Detect which cell encompasses the target text, then output its (x, y) center coordinate. 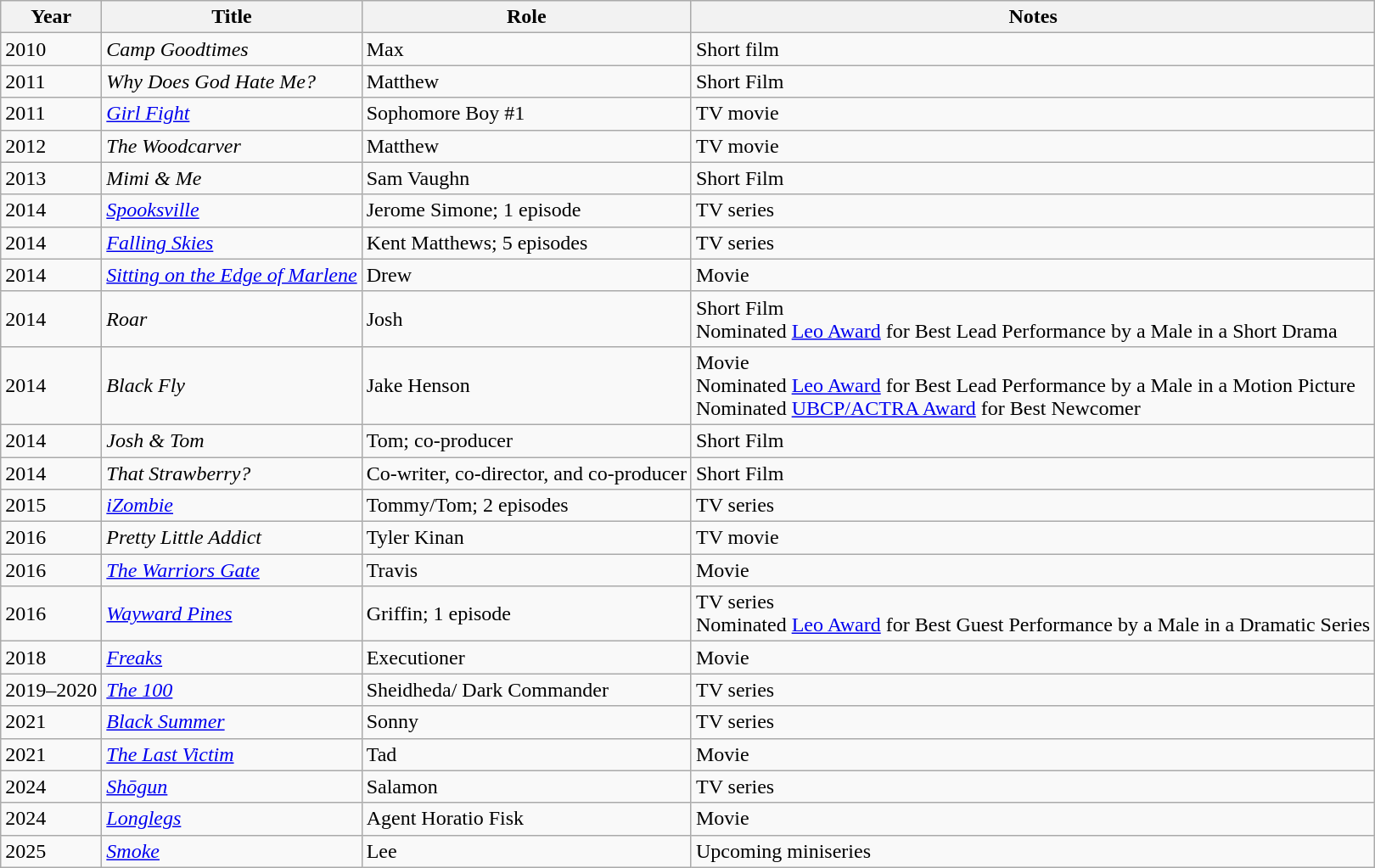
Spooksville (232, 210)
TV seriesNominated Leo Award for Best Guest Performance by a Male in a Dramatic Series (1032, 614)
Josh (526, 319)
Shōgun (232, 787)
Salamon (526, 787)
Black Fly (232, 385)
2025 (51, 851)
Upcoming miniseries (1032, 851)
Roar (232, 319)
Co-writer, co-director, and co-producer (526, 473)
Jerome Simone; 1 episode (526, 210)
Girl Fight (232, 114)
The Last Victim (232, 754)
Pretty Little Addict (232, 538)
Tad (526, 754)
2015 (51, 506)
Freaks (232, 658)
Wayward Pines (232, 614)
2019–2020 (51, 690)
Longlegs (232, 819)
Griffin; 1 episode (526, 614)
Travis (526, 570)
Smoke (232, 851)
2018 (51, 658)
2013 (51, 178)
Mimi & Me (232, 178)
Camp Goodtimes (232, 49)
2012 (51, 146)
Agent Horatio Fisk (526, 819)
The Warriors Gate (232, 570)
Falling Skies (232, 243)
Year (51, 17)
Executioner (526, 658)
2010 (51, 49)
Kent Matthews; 5 episodes (526, 243)
Drew (526, 275)
The 100 (232, 690)
Sonny (526, 722)
Tommy/Tom; 2 episodes (526, 506)
Sam Vaughn (526, 178)
Tyler Kinan (526, 538)
Sitting on the Edge of Marlene (232, 275)
Sophomore Boy #1 (526, 114)
Role (526, 17)
Tom; co-producer (526, 440)
Josh & Tom (232, 440)
The Woodcarver (232, 146)
Jake Henson (526, 385)
Max (526, 49)
That Strawberry? (232, 473)
Short film (1032, 49)
iZombie (232, 506)
MovieNominated Leo Award for Best Lead Performance by a Male in a Motion PictureNominated UBCP/ACTRA Award for Best Newcomer (1032, 385)
Black Summer (232, 722)
Short FilmNominated Leo Award for Best Lead Performance by a Male in a Short Drama (1032, 319)
Notes (1032, 17)
Sheidheda/ Dark Commander (526, 690)
Lee (526, 851)
Title (232, 17)
Why Does God Hate Me? (232, 81)
